Scan for the cell matching the given text and deliver its (X, Y) coordinate at center. 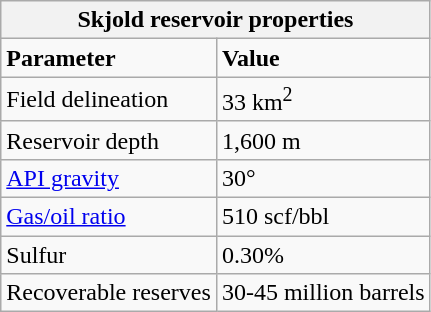
API gravity (109, 178)
Gas/oil ratio (109, 217)
30-45 million barrels (323, 293)
0.30% (323, 255)
Field delineation (109, 100)
Sulfur (109, 255)
1,600 m (323, 140)
33 km2 (323, 100)
Parameter (109, 58)
Skjold reservoir properties (216, 20)
Recoverable reserves (109, 293)
510 scf/bbl (323, 217)
Reservoir depth (109, 140)
Value (323, 58)
30° (323, 178)
